From the cell containing the given text, extract its center point as (x, y) coordinate. 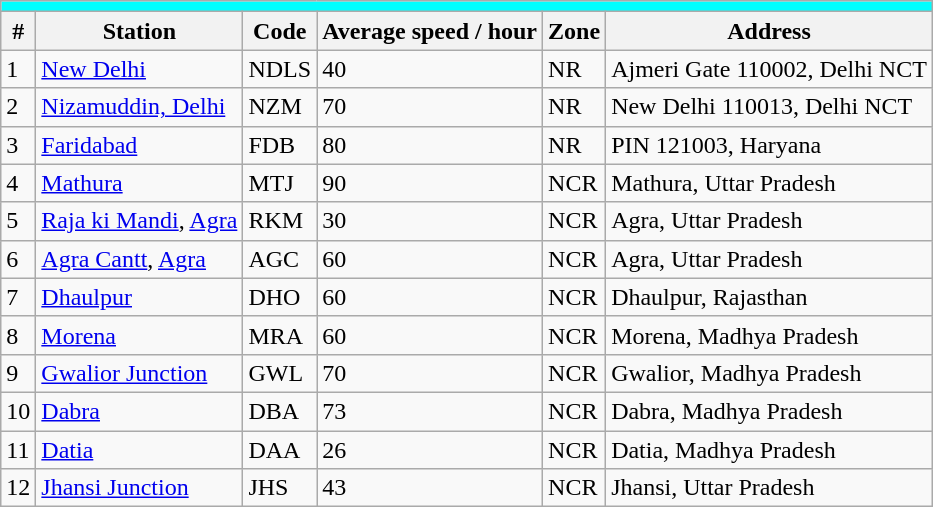
40 (430, 69)
4 (18, 183)
Ajmeri Gate 110002, Delhi NCT (770, 69)
11 (18, 449)
Jhansi, Uttar Pradesh (770, 488)
Average speed / hour (430, 31)
RKM (280, 221)
DHO (280, 297)
3 (18, 145)
90 (430, 183)
DBA (280, 411)
DAA (280, 449)
AGC (280, 259)
Datia, Madhya Pradesh (770, 449)
Gwalior, Madhya Pradesh (770, 373)
2 (18, 107)
Morena (140, 335)
Dhaulpur, Rajasthan (770, 297)
NZM (280, 107)
NDLS (280, 69)
MRA (280, 335)
9 (18, 373)
New Delhi (140, 69)
Morena, Madhya Pradesh (770, 335)
5 (18, 221)
New Delhi 110013, Delhi NCT (770, 107)
6 (18, 259)
Jhansi Junction (140, 488)
Nizamuddin, Delhi (140, 107)
Zone (574, 31)
# (18, 31)
Gwalior Junction (140, 373)
PIN 121003, Haryana (770, 145)
8 (18, 335)
26 (430, 449)
Dhaulpur (140, 297)
Station (140, 31)
80 (430, 145)
Agra Cantt, Agra (140, 259)
FDB (280, 145)
Raja ki Mandi, Agra (140, 221)
Faridabad (140, 145)
Dabra (140, 411)
30 (430, 221)
GWL (280, 373)
12 (18, 488)
Mathura, Uttar Pradesh (770, 183)
7 (18, 297)
Datia (140, 449)
Dabra, Madhya Pradesh (770, 411)
43 (430, 488)
1 (18, 69)
73 (430, 411)
JHS (280, 488)
Code (280, 31)
10 (18, 411)
Address (770, 31)
Mathura (140, 183)
MTJ (280, 183)
